Return (x, y) of the center of cell containing provided text 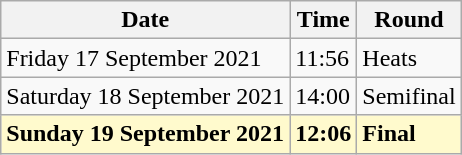
Semifinal (409, 96)
Saturday 18 September 2021 (146, 96)
Sunday 19 September 2021 (146, 134)
Round (409, 20)
Heats (409, 58)
12:06 (324, 134)
11:56 (324, 58)
Friday 17 September 2021 (146, 58)
Final (409, 134)
Date (146, 20)
14:00 (324, 96)
Time (324, 20)
